Locate the cell with the specified text and output its (x, y) center coordinate. 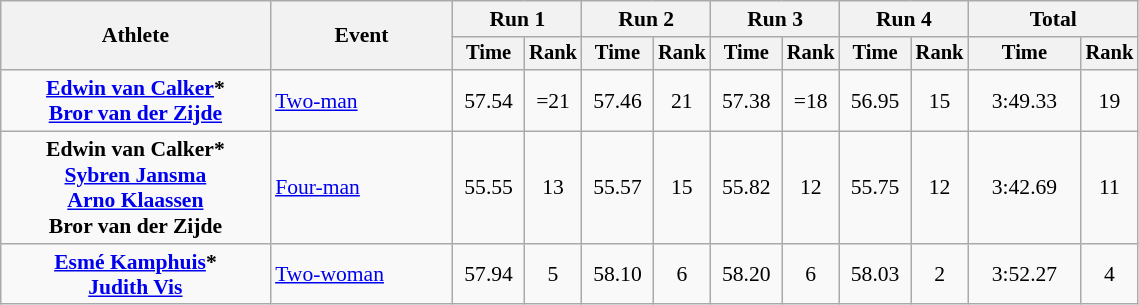
2 (940, 274)
55.55 (488, 188)
Run 3 (776, 19)
56.95 (874, 100)
58.03 (874, 274)
Edwin van Calker*Sybren JansmaArno KlaassenBror van der Zijde (136, 188)
Two-woman (362, 274)
Edwin van Calker*Bror van der Zijde (136, 100)
Run 4 (904, 19)
57.46 (618, 100)
11 (1110, 188)
Esmé Kamphuis*Judith Vis (136, 274)
Total (1053, 19)
55.82 (746, 188)
Two-man (362, 100)
5 (553, 274)
3:42.69 (1024, 188)
Four-man (362, 188)
58.10 (618, 274)
19 (1110, 100)
3:52.27 (1024, 274)
=18 (811, 100)
21 (682, 100)
55.75 (874, 188)
55.57 (618, 188)
Run 2 (646, 19)
4 (1110, 274)
13 (553, 188)
57.94 (488, 274)
Athlete (136, 36)
58.20 (746, 274)
Run 1 (518, 19)
57.54 (488, 100)
3:49.33 (1024, 100)
57.38 (746, 100)
Event (362, 36)
=21 (553, 100)
